Output the (x, y) coordinate of the center of the cell containing the given text.  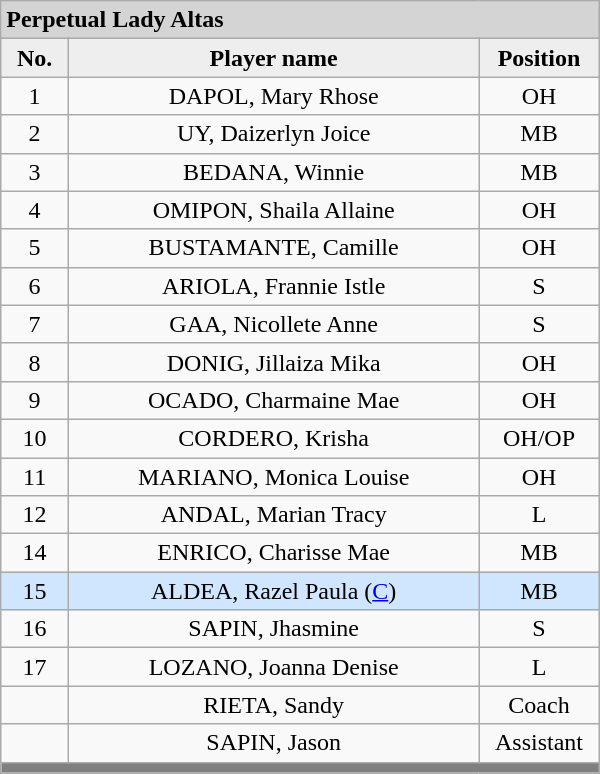
11 (35, 477)
ENRICO, Charisse Mae (274, 553)
14 (35, 553)
15 (35, 591)
DAPOL, Mary Rhose (274, 96)
ANDAL, Marian Tracy (274, 515)
BEDANA, Winnie (274, 172)
SAPIN, Jhasmine (274, 629)
OH/OP (539, 438)
No. (35, 58)
OMIPON, Shaila Allaine (274, 210)
2 (35, 134)
1 (35, 96)
9 (35, 400)
ALDEA, Razel Paula (C) (274, 591)
Assistant (539, 743)
MARIANO, Monica Louise (274, 477)
5 (35, 248)
8 (35, 362)
4 (35, 210)
BUSTAMANTE, Camille (274, 248)
UY, Daizerlyn Joice (274, 134)
SAPIN, Jason (274, 743)
CORDERO, Krisha (274, 438)
Perpetual Lady Altas (300, 20)
10 (35, 438)
12 (35, 515)
OCADO, Charmaine Mae (274, 400)
Position (539, 58)
7 (35, 324)
6 (35, 286)
ARIOLA, Frannie Istle (274, 286)
LOZANO, Joanna Denise (274, 667)
DONIG, Jillaiza Mika (274, 362)
17 (35, 667)
16 (35, 629)
GAA, Nicollete Anne (274, 324)
3 (35, 172)
Player name (274, 58)
Coach (539, 705)
RIETA, Sandy (274, 705)
